Scan for the cell matching the given text and deliver its [x, y] coordinate at center. 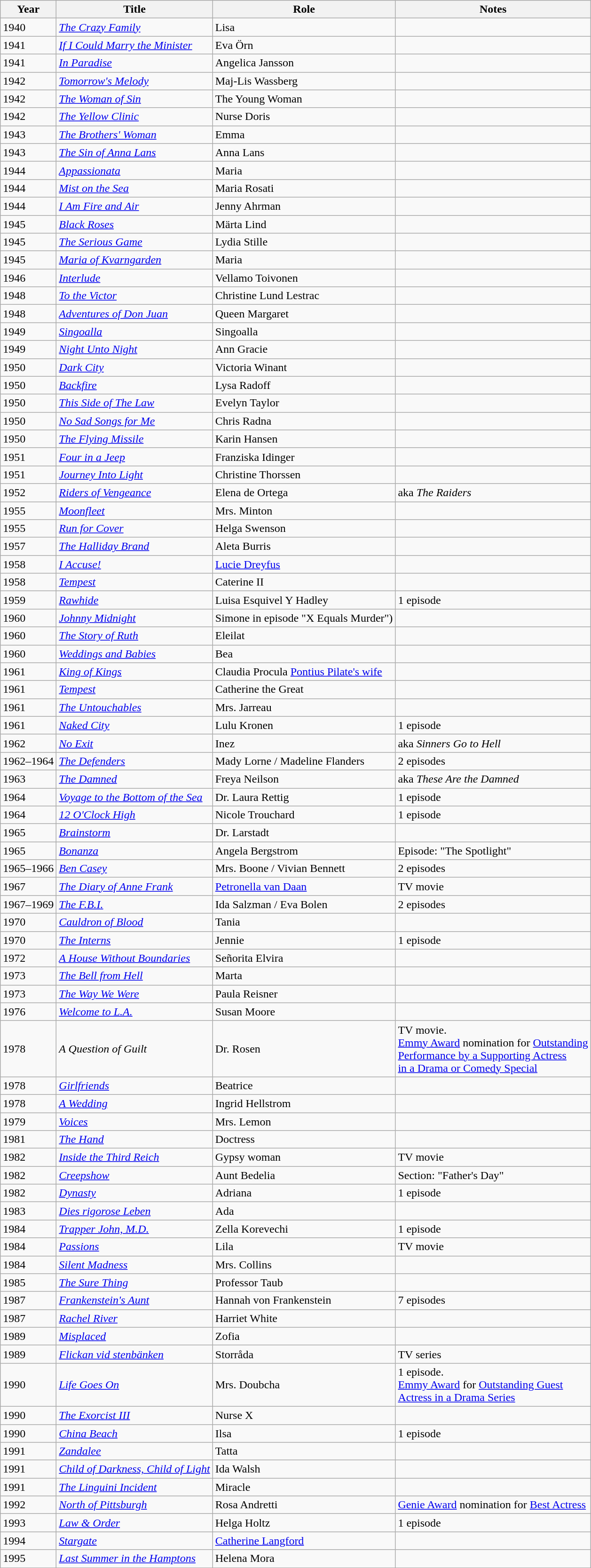
Maria of Kvarngarden [134, 260]
Child of Darkness, Child of Light [134, 1469]
1962–1964 [28, 761]
Chris Radna [304, 421]
Maria Rosati [304, 188]
Dr. Larstadt [304, 833]
Four in a Jeep [134, 457]
Dark City [134, 367]
1959 [28, 600]
Miracle [304, 1487]
Christine Thorssen [304, 475]
Mrs. Lemon [304, 1122]
Helena Mora [304, 1559]
Appassionata [134, 170]
1963 [28, 779]
Helga Swenson [304, 529]
The Brothers' Woman [134, 135]
Interlude [134, 278]
Mrs. Jarreau [304, 707]
The Way We Were [134, 994]
If I Could Marry the Minister [134, 45]
Eleilat [304, 636]
The Damned [134, 779]
1992 [28, 1505]
Misplaced [134, 1336]
Caterine II [304, 582]
12 O'Clock High [134, 815]
Freya Neilson [304, 779]
Moonfleet [134, 510]
Riders of Vengeance [134, 492]
Voices [134, 1122]
TV series [493, 1354]
Claudia Procula Pontius Pilate's wife [304, 672]
Queen Margaret [304, 314]
aka The Raiders [493, 492]
Franziska Idinger [304, 457]
Lisa [304, 27]
Ilsa [304, 1433]
Frankenstein's Aunt [134, 1300]
1946 [28, 278]
To the Victor [134, 296]
Señorita Elvira [304, 958]
Stargate [134, 1541]
Life Goes On [134, 1385]
The Linguini Incident [134, 1487]
The Yellow Clinic [134, 117]
Dr. Rosen [304, 1049]
Tomorrow's Melody [134, 81]
Lucie Dreyfus [304, 564]
I Am Fire and Air [134, 206]
Genie Award nomination for Best Actress [493, 1505]
Zofia [304, 1336]
A Wedding [134, 1103]
Nicole Trouchard [304, 815]
Susan Moore [304, 1012]
King of Kings [134, 672]
TV movie.Emmy Award nomination for OutstandingPerformance by a Supporting Actressin a Drama or Comedy Special [493, 1049]
Simone in episode "X Equals Murder") [304, 618]
1962 [28, 743]
Aunt Bedelia [304, 1175]
Beatrice [304, 1085]
Backfire [134, 385]
No Sad Songs for Me [134, 421]
Vellamo Toivonen [304, 278]
Notes [493, 9]
Journey Into Light [134, 475]
Harriet White [304, 1318]
1965–1966 [28, 869]
Catherine the Great [304, 689]
Creepshow [134, 1175]
Karin Hansen [304, 439]
Weddings and Babies [134, 654]
China Beach [134, 1433]
1976 [28, 1012]
Eva Örn [304, 45]
Rawhide [134, 600]
Jennie [304, 940]
Anna Lans [304, 152]
Elena de Ortega [304, 492]
Christine Lund Lestrac [304, 296]
Brainstorm [134, 833]
The Bell from Hell [134, 976]
Catherine Langford [304, 1541]
Professor Taub [304, 1283]
Lydia Stille [304, 242]
Adriana [304, 1193]
Black Roses [134, 224]
Helga Holtz [304, 1523]
Adventures of Don Juan [134, 314]
Mrs. Doubcha [304, 1385]
Angela Bergstrom [304, 851]
1967–1969 [28, 904]
Lulu Kronen [304, 725]
Welcome to L.A. [134, 1012]
The Defenders [134, 761]
Voyage to the Bottom of the Sea [134, 797]
The Halliday Brand [134, 546]
aka Sinners Go to Hell [493, 743]
1979 [28, 1122]
Dies rigorose Leben [134, 1211]
This Side of The Law [134, 403]
Title [134, 9]
Lila [304, 1247]
The Interns [134, 940]
A House Without Boundaries [134, 958]
Tatta [304, 1451]
aka These Are the Damned [493, 779]
Ida Salzman / Eva Bolen [304, 904]
Storråda [304, 1354]
Hannah von Frankenstein [304, 1300]
Ann Gracie [304, 349]
Märta Lind [304, 224]
Lysa Radoff [304, 385]
Jenny Ahrman [304, 206]
1972 [28, 958]
The Diary of Anne Frank [134, 887]
The Hand [134, 1140]
Doctress [304, 1140]
1995 [28, 1559]
Mist on the Sea [134, 188]
Silent Madness [134, 1265]
Flickan vid stenbänken [134, 1354]
The Serious Game [134, 242]
Section: "Father's Day" [493, 1175]
Ingrid Hellstrom [304, 1103]
1957 [28, 546]
Dr. Laura Rettig [304, 797]
Episode: "The Spotlight" [493, 851]
Bea [304, 654]
1993 [28, 1523]
Mady Lorne / Madeline Flanders [304, 761]
Inez [304, 743]
Ben Casey [134, 869]
Victoria Winant [304, 367]
1940 [28, 27]
Bonanza [134, 851]
The Story of Ruth [134, 636]
Tania [304, 922]
Role [304, 9]
Dynasty [134, 1193]
1985 [28, 1283]
1981 [28, 1140]
Mrs. Boone / Vivian Bennett [304, 869]
1952 [28, 492]
Marta [304, 976]
Johnny Midnight [134, 618]
In Paradise [134, 63]
Trapper John, M.D. [134, 1229]
Gypsy woman [304, 1157]
1 episode.Emmy Award for Outstanding GuestActress in a Drama Series [493, 1385]
Night Unto Night [134, 349]
Mrs. Collins [304, 1265]
Cauldron of Blood [134, 922]
I Accuse! [134, 564]
7 episodes [493, 1300]
1994 [28, 1541]
Last Summer in the Hamptons [134, 1559]
Run for Cover [134, 529]
The Sin of Anna Lans [134, 152]
The Exorcist III [134, 1415]
The Crazy Family [134, 27]
Maj-Lis Wassberg [304, 81]
Evelyn Taylor [304, 403]
Aleta Burris [304, 546]
Ida Walsh [304, 1469]
The Woman of Sin [134, 99]
Year [28, 9]
Passions [134, 1247]
Emma [304, 135]
North of Pittsburgh [134, 1505]
The Young Woman [304, 99]
Nurse Doris [304, 117]
Mrs. Minton [304, 510]
The F.B.I. [134, 904]
Law & Order [134, 1523]
1983 [28, 1211]
Zandalee [134, 1451]
Inside the Third Reich [134, 1157]
Ada [304, 1211]
Nurse X [304, 1415]
1967 [28, 887]
Zella Korevechi [304, 1229]
Girlfriends [134, 1085]
Rachel River [134, 1318]
A Question of Guilt [134, 1049]
Naked City [134, 725]
The Sure Thing [134, 1283]
Petronella van Daan [304, 887]
Rosa Andretti [304, 1505]
Luisa Esquivel Y Hadley [304, 600]
The Flying Missile [134, 439]
Paula Reisner [304, 994]
No Exit [134, 743]
The Untouchables [134, 707]
Angelica Jansson [304, 63]
